Locate the cell with the specified text and output its [X, Y] center coordinate. 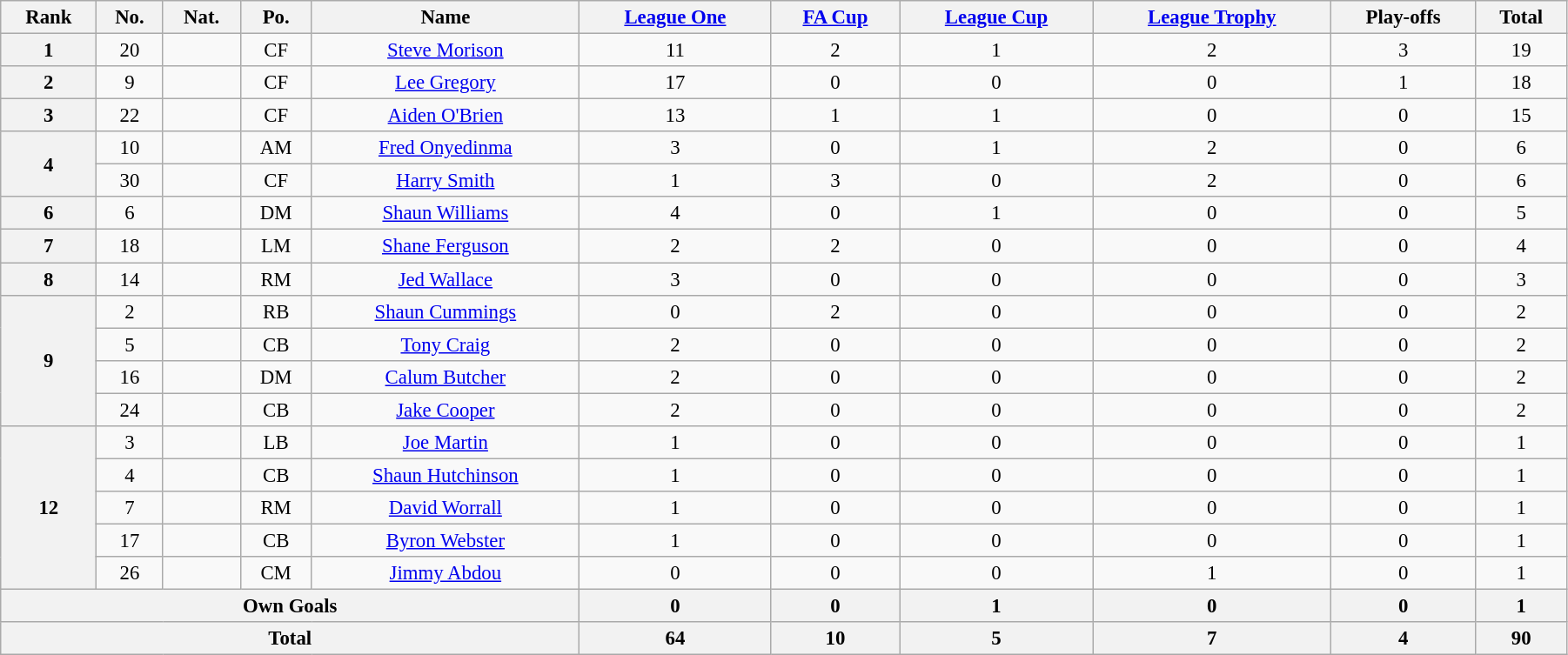
LB [276, 443]
RB [276, 311]
FA Cup [835, 17]
Shaun Williams [446, 213]
Aiden O'Brien [446, 116]
No. [130, 17]
64 [675, 638]
Jake Cooper [446, 410]
Steve Morison [446, 50]
22 [130, 116]
Own Goals [291, 606]
Harry Smith [446, 181]
Shaun Cummings [446, 311]
Jed Wallace [446, 279]
Lee Gregory [446, 83]
David Worrall [446, 508]
Calum Butcher [446, 377]
Fred Onyedinma [446, 148]
LM [276, 246]
Byron Webster [446, 540]
26 [130, 573]
AM [276, 148]
19 [1521, 50]
15 [1521, 116]
Joe Martin [446, 443]
12 [49, 508]
League One [675, 17]
16 [130, 377]
Name [446, 17]
20 [130, 50]
Jimmy Abdou [446, 573]
League Trophy [1211, 17]
8 [49, 279]
League Cup [997, 17]
11 [675, 50]
24 [130, 410]
Shane Ferguson [446, 246]
90 [1521, 638]
Nat. [202, 17]
Po. [276, 17]
30 [130, 181]
Play-offs [1403, 17]
Shaun Hutchinson [446, 475]
13 [675, 116]
Rank [49, 17]
Tony Craig [446, 344]
14 [130, 279]
CM [276, 573]
